Capture the cell that displays the provided text and extract its (X, Y) central coordinate. 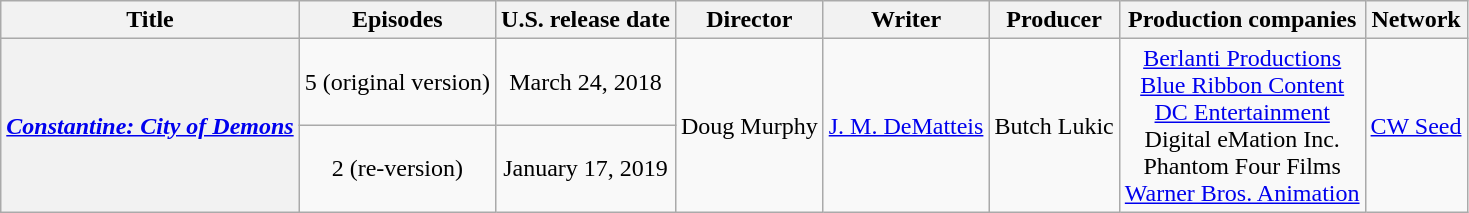
Director (749, 20)
Network (1416, 20)
Production companies (1242, 20)
Berlanti ProductionsBlue Ribbon ContentDC EntertainmentDigital eMation Inc.Phantom Four FilmsWarner Bros. Animation (1242, 126)
Producer (1054, 20)
J. M. DeMatteis (906, 126)
March 24, 2018 (586, 82)
Writer (906, 20)
Episodes (397, 20)
January 17, 2019 (586, 168)
2 (re-version) (397, 168)
Doug Murphy (749, 126)
CW Seed (1416, 126)
Title (150, 20)
Butch Lukic (1054, 126)
U.S. release date (586, 20)
5 (original version) (397, 82)
Constantine: City of Demons (150, 126)
